Return [x, y] of the center of cell containing provided text 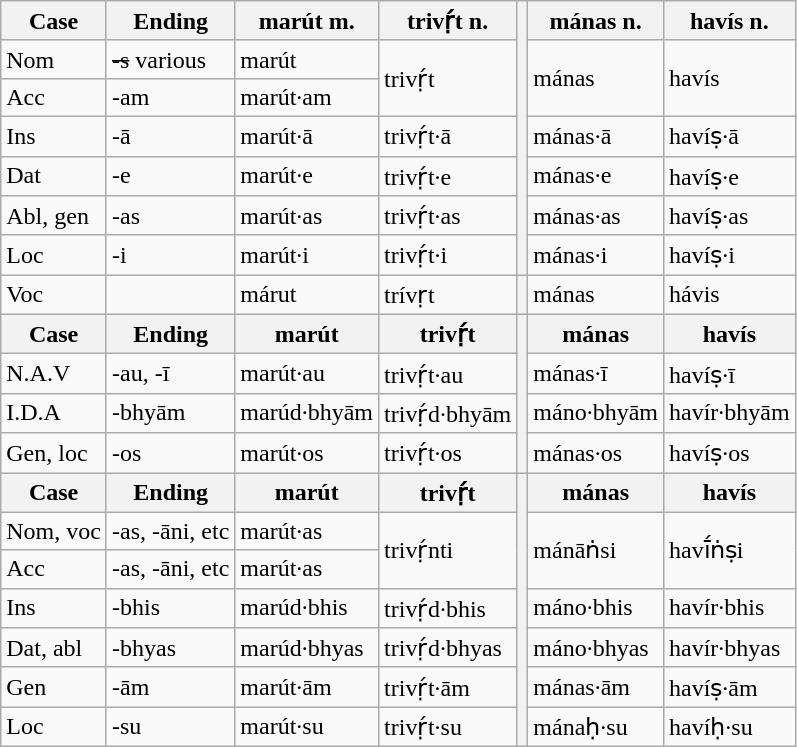
trivṛ́t·as [448, 216]
Nom [54, 59]
Dat, abl [54, 648]
havíṣ·i [729, 255]
marút·os [307, 453]
hávis [729, 295]
márut [307, 295]
máno·bhis [596, 608]
mánas n. [596, 21]
havír·bhis [729, 608]
-ā [170, 136]
marút·i [307, 255]
trivṛ́t·ām [448, 687]
trivṛ́nti [448, 550]
-e [170, 176]
máno·bhyas [596, 648]
-i [170, 255]
mánas·ām [596, 687]
-bhyas [170, 648]
havíṣ·as [729, 216]
trívṛt [448, 295]
Gen [54, 687]
Gen, loc [54, 453]
marúd·bhis [307, 608]
havī́ṅṣi [729, 550]
trivṛ́d·bhis [448, 608]
havíḥ·su [729, 727]
marút·ā [307, 136]
Nom, voc [54, 531]
trivṛ́t·ā [448, 136]
mánas·e [596, 176]
Voc [54, 295]
trivṛ́t·e [448, 176]
mánas·i [596, 255]
mánas·as [596, 216]
I.D.A [54, 413]
trivṛ́t·os [448, 453]
havíṣ·ām [729, 687]
marúd·bhyas [307, 648]
-s various [170, 59]
marúd·bhyām [307, 413]
mánaḥ·su [596, 727]
Abl, gen [54, 216]
-as [170, 216]
trivṛ́t·i [448, 255]
trivṛ́t·su [448, 727]
N.A.V [54, 374]
-bhyām [170, 413]
havír·bhyas [729, 648]
marút·au [307, 374]
trivṛ́t n. [448, 21]
Dat [54, 176]
marút·am [307, 97]
-bhis [170, 608]
mánas·ī [596, 374]
mánas·os [596, 453]
marút·su [307, 727]
máno·bhyām [596, 413]
trivṛ́d·bhyām [448, 413]
havíṣ·e [729, 176]
havíṣ·os [729, 453]
havís n. [729, 21]
mánāṅsi [596, 550]
marút·ām [307, 687]
havír·bhyām [729, 413]
mánas·ā [596, 136]
marút m. [307, 21]
-su [170, 727]
marút·e [307, 176]
-au, -ī [170, 374]
-ām [170, 687]
-am [170, 97]
-os [170, 453]
trivṛ́t·au [448, 374]
havíṣ·ī [729, 374]
trivṛ́d·bhyas [448, 648]
havíṣ·ā [729, 136]
